Return the (x, y) coordinate for the center point of the cell that contains the specified text.  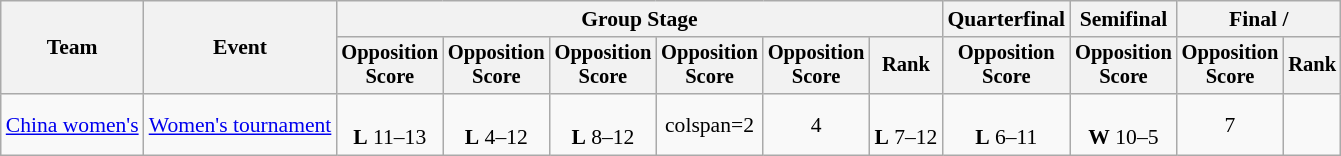
Women's tournament (240, 124)
China women's (72, 124)
L 7–12 (906, 124)
L 6–11 (1006, 124)
Final / (1259, 19)
L 11–13 (390, 124)
Semifinal (1124, 19)
Group Stage (639, 19)
Quarterfinal (1006, 19)
Event (240, 48)
L 8–12 (604, 124)
L 4–12 (496, 124)
4 (816, 124)
Team (72, 48)
7 (1230, 124)
colspan=2 (710, 124)
W 10–5 (1124, 124)
